Search for the cell housing the specified text and yield its (X, Y) center coordinate. 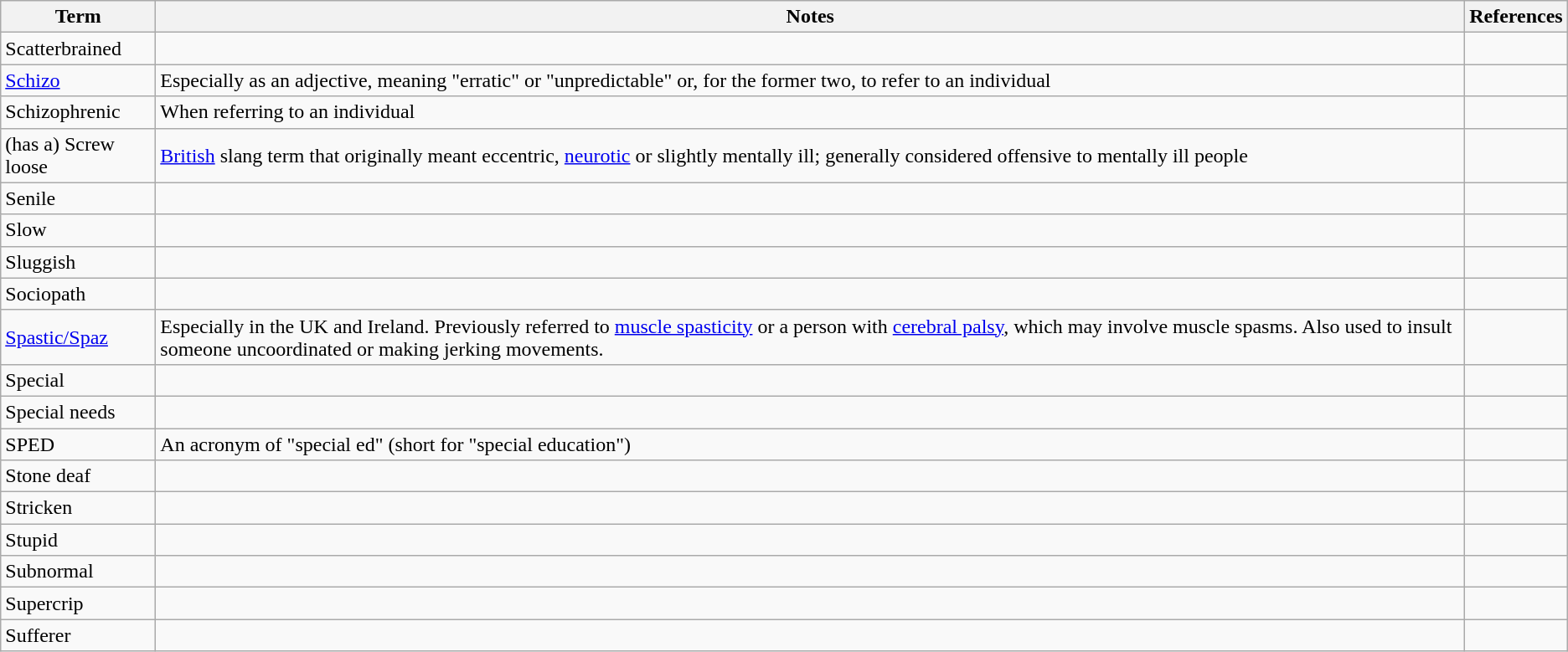
Especially as an adjective, meaning "erratic" or "unpredictable" or, for the former two, to refer to an individual (811, 80)
Spastic/Spaz (79, 336)
Stupid (79, 540)
An acronym of "special ed" (short for "special education") (811, 444)
Sociopath (79, 294)
Term (79, 17)
References (1516, 17)
Stone deaf (79, 476)
Stricken (79, 508)
Sufferer (79, 635)
Schizophrenic (79, 112)
Subnormal (79, 572)
Notes (811, 17)
Slow (79, 230)
Scatterbrained (79, 49)
SPED (79, 444)
Special (79, 380)
Sluggish (79, 262)
Senile (79, 198)
When referring to an individual (811, 112)
Special needs (79, 412)
Supercrip (79, 603)
Schizo (79, 80)
(has a) Screw loose (79, 156)
British slang term that originally meant eccentric, neurotic or slightly mentally ill; generally considered offensive to mentally ill people (811, 156)
